Locate the cell with the specified text and output its [x, y] center coordinate. 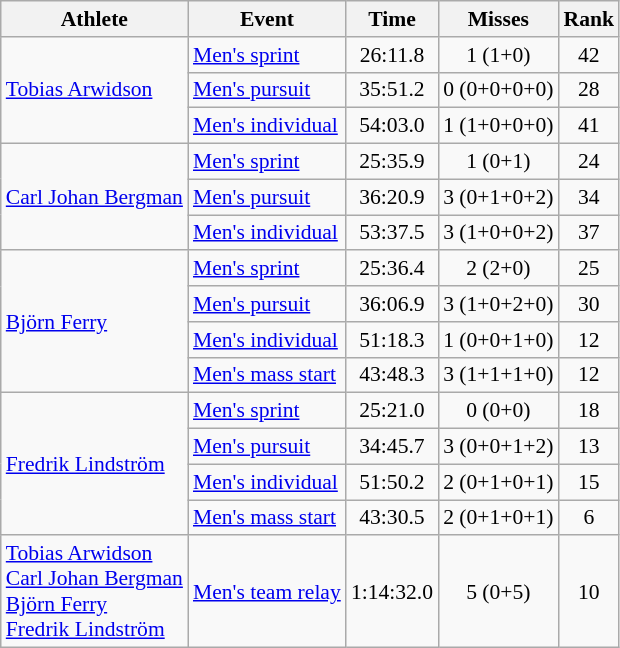
Björn Ferry [94, 322]
13 [590, 447]
10 [590, 592]
0 (0+0+0+0) [498, 90]
6 [590, 518]
1 (0+0+1+0) [498, 340]
0 (0+0) [498, 411]
Men's team relay [267, 592]
37 [590, 233]
25:35.9 [392, 162]
Time [392, 19]
18 [590, 411]
35:51.2 [392, 90]
54:03.0 [392, 126]
43:30.5 [392, 518]
Carl Johan Bergman [94, 198]
1:14:32.0 [392, 592]
26:11.8 [392, 55]
34 [590, 197]
25:21.0 [392, 411]
3 (1+0+0+2) [498, 233]
25 [590, 269]
36:20.9 [392, 197]
34:45.7 [392, 447]
Athlete [94, 19]
1 (0+1) [498, 162]
1 (1+0) [498, 55]
2 (2+0) [498, 269]
3 (1+1+1+0) [498, 375]
15 [590, 482]
36:06.9 [392, 304]
Misses [498, 19]
25:36.4 [392, 269]
41 [590, 126]
Rank [590, 19]
3 (0+0+1+2) [498, 447]
Fredrik Lindström [94, 464]
5 (0+5) [498, 592]
1 (1+0+0+0) [498, 126]
Tobias ArwidsonCarl Johan BergmanBjörn FerryFredrik Lindström [94, 592]
28 [590, 90]
51:50.2 [392, 482]
Tobias Arwidson [94, 90]
53:37.5 [392, 233]
24 [590, 162]
30 [590, 304]
Event [267, 19]
3 (0+1+0+2) [498, 197]
42 [590, 55]
51:18.3 [392, 340]
43:48.3 [392, 375]
3 (1+0+2+0) [498, 304]
